Return the [x, y] coordinate for the center point of the cell that contains the specified text.  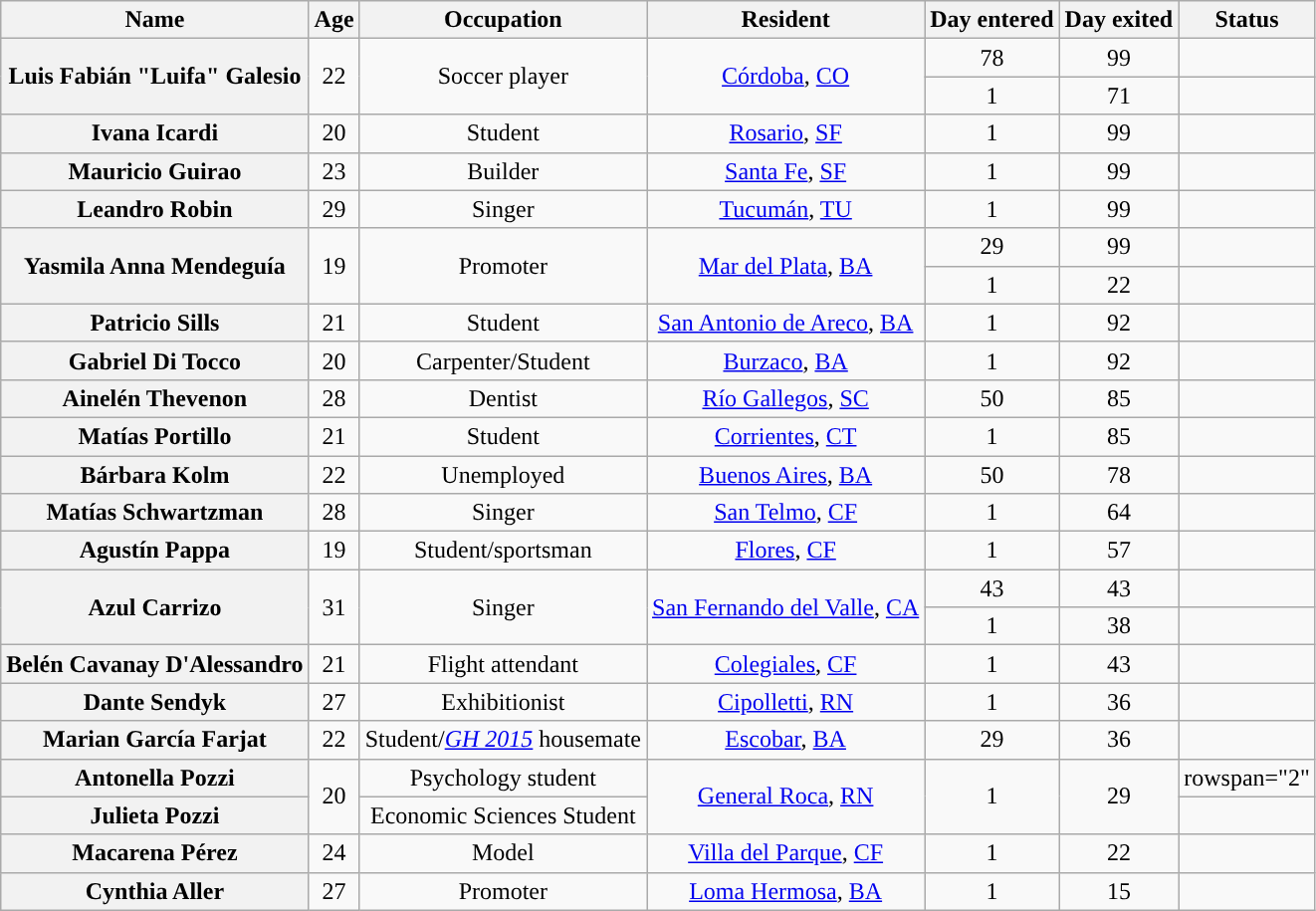
Ainelén Thevenon [155, 398]
Loma Hermosa, BA [786, 891]
Villa del Parque, CF [786, 853]
Flight attendant [503, 664]
Occupation [503, 20]
Colegiales, CF [786, 664]
San Telmo, CF [786, 513]
Rosario, SF [786, 133]
Flores, CF [786, 551]
23 [334, 171]
Corrientes, CT [786, 436]
Student/GH 2015 housemate [503, 740]
Azul Carrizo [155, 607]
San Fernando del Valle, CA [786, 607]
Matías Schwartzman [155, 513]
Tucumán, TU [786, 209]
Dante Sendyk [155, 702]
Resident [786, 20]
Day exited [1119, 20]
Buenos Aires, BA [786, 475]
Julieta Pozzi [155, 815]
Dentist [503, 398]
Student/sportsman [503, 551]
Río Gallegos, SC [786, 398]
Psychology student [503, 778]
24 [334, 853]
Unemployed [503, 475]
General Roca, RN [786, 797]
Luis Fabián "Luifa" Galesio [155, 77]
Bárbara Kolm [155, 475]
Ivana Icardi [155, 133]
Santa Fe, SF [786, 171]
Mauricio Guirao [155, 171]
38 [1119, 626]
15 [1119, 891]
31 [334, 607]
Exhibitionist [503, 702]
57 [1119, 551]
Belén Cavanay D'Alessandro [155, 664]
rowspan="2" [1247, 778]
Leandro Robin [155, 209]
Mar del Plata, BA [786, 266]
64 [1119, 513]
Economic Sciences Student [503, 815]
71 [1119, 96]
Model [503, 853]
Córdoba, CO [786, 77]
Name [155, 20]
Antonella Pozzi [155, 778]
Soccer player [503, 77]
Marian García Farjat [155, 740]
San Antonio de Areco, BA [786, 323]
Matías Portillo [155, 436]
Cipolletti, RN [786, 702]
Builder [503, 171]
Burzaco, BA [786, 360]
Macarena Pérez [155, 853]
Age [334, 20]
Cynthia Aller [155, 891]
Gabriel Di Tocco [155, 360]
Escobar, BA [786, 740]
Carpenter/Student [503, 360]
Day entered [991, 20]
Status [1247, 20]
Agustín Pappa [155, 551]
Patricio Sills [155, 323]
Yasmila Anna Mendeguía [155, 266]
